From the cell containing the given text, extract its center point as [x, y] coordinate. 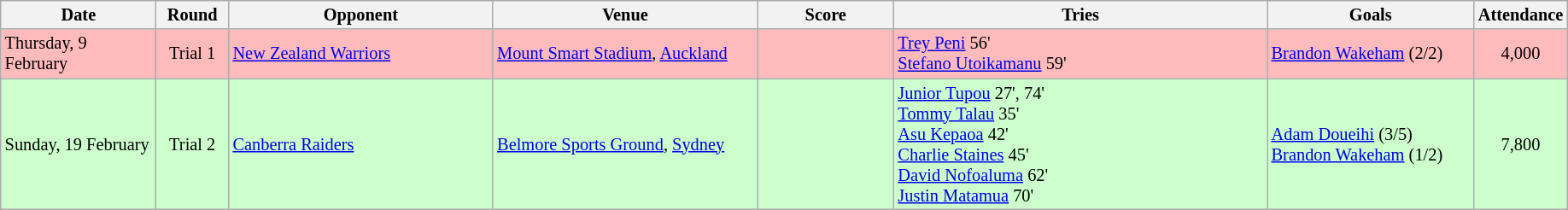
Adam Doueihi (3/5) Brandon Wakeham (1/2) [1371, 144]
Tries [1081, 15]
Venue [625, 15]
New Zealand Warriors [361, 54]
Belmore Sports Ground, Sydney [625, 144]
Sunday, 19 February [79, 144]
Round [193, 15]
Mount Smart Stadium, Auckland [625, 54]
Attendance [1520, 15]
Junior Tupou 27', 74' Tommy Talau 35' Asu Kepaoa 42' Charlie Staines 45' David Nofoaluma 62' Justin Matamua 70' [1081, 144]
Trial 1 [193, 54]
4,000 [1520, 54]
Thursday, 9 February [79, 54]
Opponent [361, 15]
Trial 2 [193, 144]
Score [826, 15]
Goals [1371, 15]
Canberra Raiders [361, 144]
7,800 [1520, 144]
Trey Peni 56' Stefano Utoikamanu 59' [1081, 54]
Brandon Wakeham (2/2) [1371, 54]
Date [79, 15]
